Provide the (X, Y) coordinate of the cell's center where the given text is located.  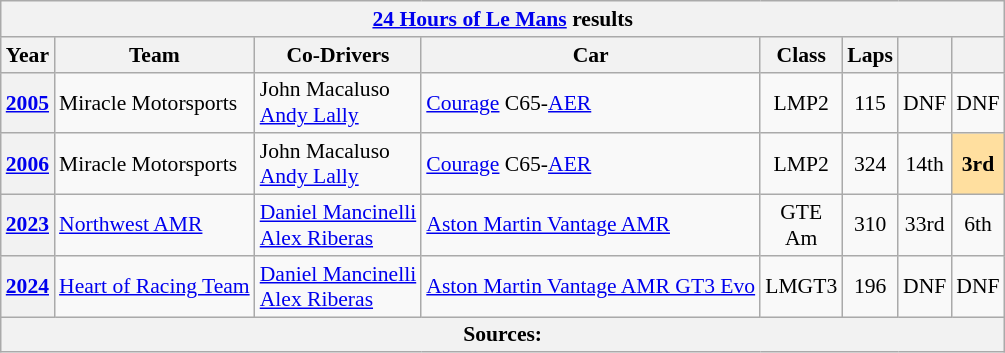
2005 (28, 102)
3rd (978, 164)
GTEAm (801, 226)
Year (28, 55)
Laps (870, 55)
310 (870, 226)
6th (978, 226)
Car (590, 55)
24 Hours of Le Mans results (503, 19)
Aston Martin Vantage AMR GT3 Evo (590, 286)
Heart of Racing Team (154, 286)
Aston Martin Vantage AMR (590, 226)
LMGT3 (801, 286)
Co-Drivers (338, 55)
Sources: (503, 335)
196 (870, 286)
Class (801, 55)
2006 (28, 164)
33rd (924, 226)
Team (154, 55)
Northwest AMR (154, 226)
2024 (28, 286)
14th (924, 164)
2023 (28, 226)
115 (870, 102)
324 (870, 164)
